Provide the (X, Y) coordinate of the cell's center where the given text is located.  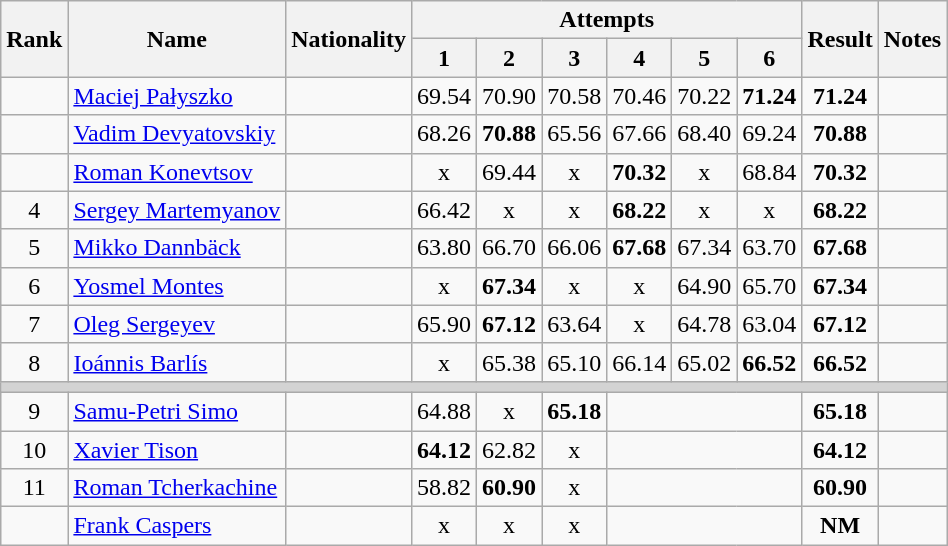
69.44 (510, 172)
1 (444, 58)
Maciej Pałyszko (177, 96)
69.54 (444, 96)
Notes (912, 39)
Mikko Dannbäck (177, 248)
Oleg Sergeyev (177, 324)
Vadim Devyatovskiy (177, 134)
63.80 (444, 248)
70.46 (640, 96)
64.88 (444, 411)
Attempts (606, 20)
70.58 (574, 96)
8 (34, 362)
62.82 (510, 449)
68.40 (704, 134)
Sergey Martemyanov (177, 210)
3 (574, 58)
2 (510, 58)
69.24 (770, 134)
65.02 (704, 362)
Roman Konevtsov (177, 172)
66.14 (640, 362)
68.26 (444, 134)
11 (34, 488)
70.22 (704, 96)
64.90 (704, 286)
63.04 (770, 324)
66.06 (574, 248)
67.66 (640, 134)
68.84 (770, 172)
Xavier Tison (177, 449)
63.64 (574, 324)
58.82 (444, 488)
65.38 (510, 362)
Samu-Petri Simo (177, 411)
Name (177, 39)
Frank Caspers (177, 526)
9 (34, 411)
70.90 (510, 96)
65.90 (444, 324)
NM (840, 526)
65.56 (574, 134)
10 (34, 449)
Yosmel Montes (177, 286)
Roman Tcherkachine (177, 488)
Nationality (349, 39)
Rank (34, 39)
Result (840, 39)
Ioánnis Barlís (177, 362)
66.70 (510, 248)
64.78 (704, 324)
65.70 (770, 286)
65.10 (574, 362)
63.70 (770, 248)
7 (34, 324)
66.42 (444, 210)
